Identify which cell holds the provided text, then report its (x, y) central coordinate. 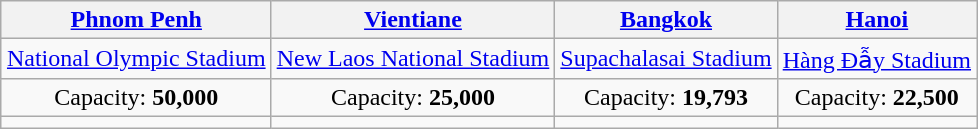
Capacity: 19,793 (666, 97)
Supachalasai Stadium (666, 59)
Bangkok (666, 20)
Vientiane (413, 20)
Capacity: 22,500 (876, 97)
Hanoi (876, 20)
Phnom Penh (136, 20)
National Olympic Stadium (136, 59)
Capacity: 50,000 (136, 97)
Capacity: 25,000 (413, 97)
New Laos National Stadium (413, 59)
Hàng Đẫy Stadium (876, 59)
